From the cell containing the given text, extract its center point as (x, y) coordinate. 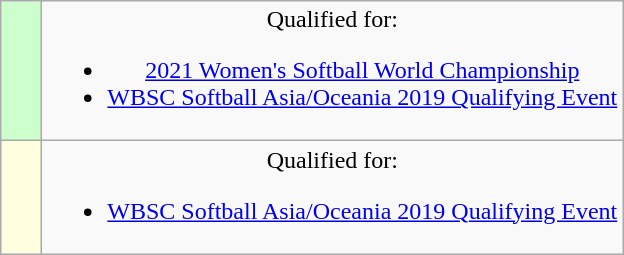
Qualified for:WBSC Softball Asia/Oceania 2019 Qualifying Event (332, 198)
Qualified for:2021 Women's Softball World ChampionshipWBSC Softball Asia/Oceania 2019 Qualifying Event (332, 71)
